For the text-containing cell, return its midpoint in [X, Y] coordinate format. 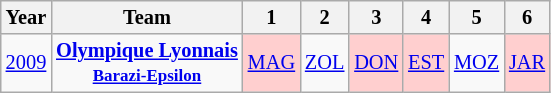
EST [426, 63]
Olympique LyonnaisBarazi-Epsilon [147, 63]
MOZ [476, 63]
ZOL [324, 63]
JAR [527, 63]
5 [476, 17]
4 [426, 17]
2009 [26, 63]
DON [376, 63]
3 [376, 17]
1 [272, 17]
Team [147, 17]
6 [527, 17]
2 [324, 17]
Year [26, 17]
MAG [272, 63]
